Search for the cell housing the specified text and yield its (x, y) center coordinate. 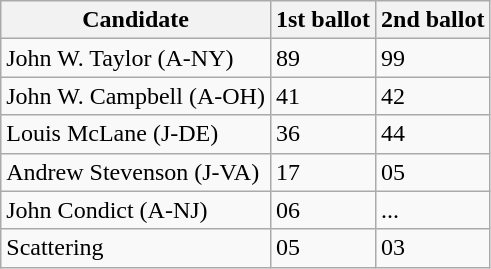
John W. Taylor (A-NY) (136, 58)
... (433, 210)
Candidate (136, 20)
Andrew Stevenson (J-VA) (136, 172)
41 (322, 96)
03 (433, 248)
99 (433, 58)
06 (322, 210)
89 (322, 58)
Scattering (136, 248)
Louis McLane (J-DE) (136, 134)
2nd ballot (433, 20)
17 (322, 172)
John W. Campbell (A-OH) (136, 96)
44 (433, 134)
42 (433, 96)
John Condict (A-NJ) (136, 210)
36 (322, 134)
1st ballot (322, 20)
